Scan for the cell matching the given text and deliver its [X, Y] coordinate at center. 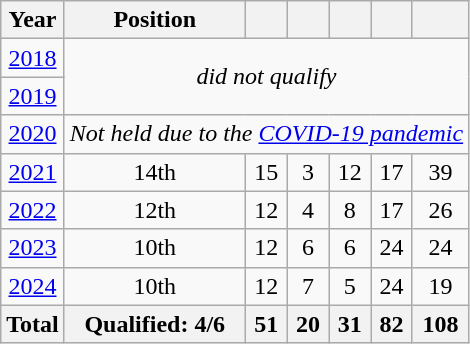
Not held due to the COVID-19 pandemic [266, 134]
31 [350, 324]
3 [308, 172]
2024 [33, 286]
2023 [33, 248]
4 [308, 210]
8 [350, 210]
Year [33, 20]
39 [440, 172]
20 [308, 324]
2020 [33, 134]
did not qualify [266, 77]
51 [266, 324]
Total [33, 324]
2022 [33, 210]
26 [440, 210]
19 [440, 286]
108 [440, 324]
2018 [33, 58]
5 [350, 286]
2021 [33, 172]
15 [266, 172]
12th [154, 210]
14th [154, 172]
7 [308, 286]
Qualified: 4/6 [154, 324]
82 [392, 324]
2019 [33, 96]
Position [154, 20]
